Detect which cell encompasses the target text, then output its (X, Y) center coordinate. 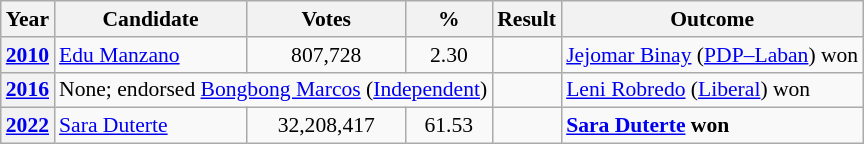
61.53 (448, 126)
Leni Robredo (Liberal) won (712, 90)
% (448, 19)
2010 (28, 55)
2.30 (448, 55)
Outcome (712, 19)
Edu Manzano (150, 55)
Jejomar Binay (PDP–Laban) won (712, 55)
2016 (28, 90)
32,208,417 (326, 126)
2022 (28, 126)
807,728 (326, 55)
Candidate (150, 19)
Result (526, 19)
None; endorsed Bongbong Marcos (Independent) (273, 90)
Sara Duterte (150, 126)
Votes (326, 19)
Year (28, 19)
Sara Duterte won (712, 126)
